From the cell containing the given text, extract its center point as [x, y] coordinate. 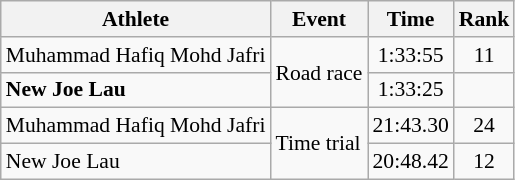
Road race [318, 72]
24 [484, 126]
11 [484, 55]
Rank [484, 19]
Event [318, 19]
20:48.42 [411, 162]
Time trial [318, 144]
1:33:25 [411, 90]
1:33:55 [411, 55]
Time [411, 19]
21:43.30 [411, 126]
12 [484, 162]
Athlete [136, 19]
